Determine the [x, y] coordinate at the center of the cell enclosing the given text.  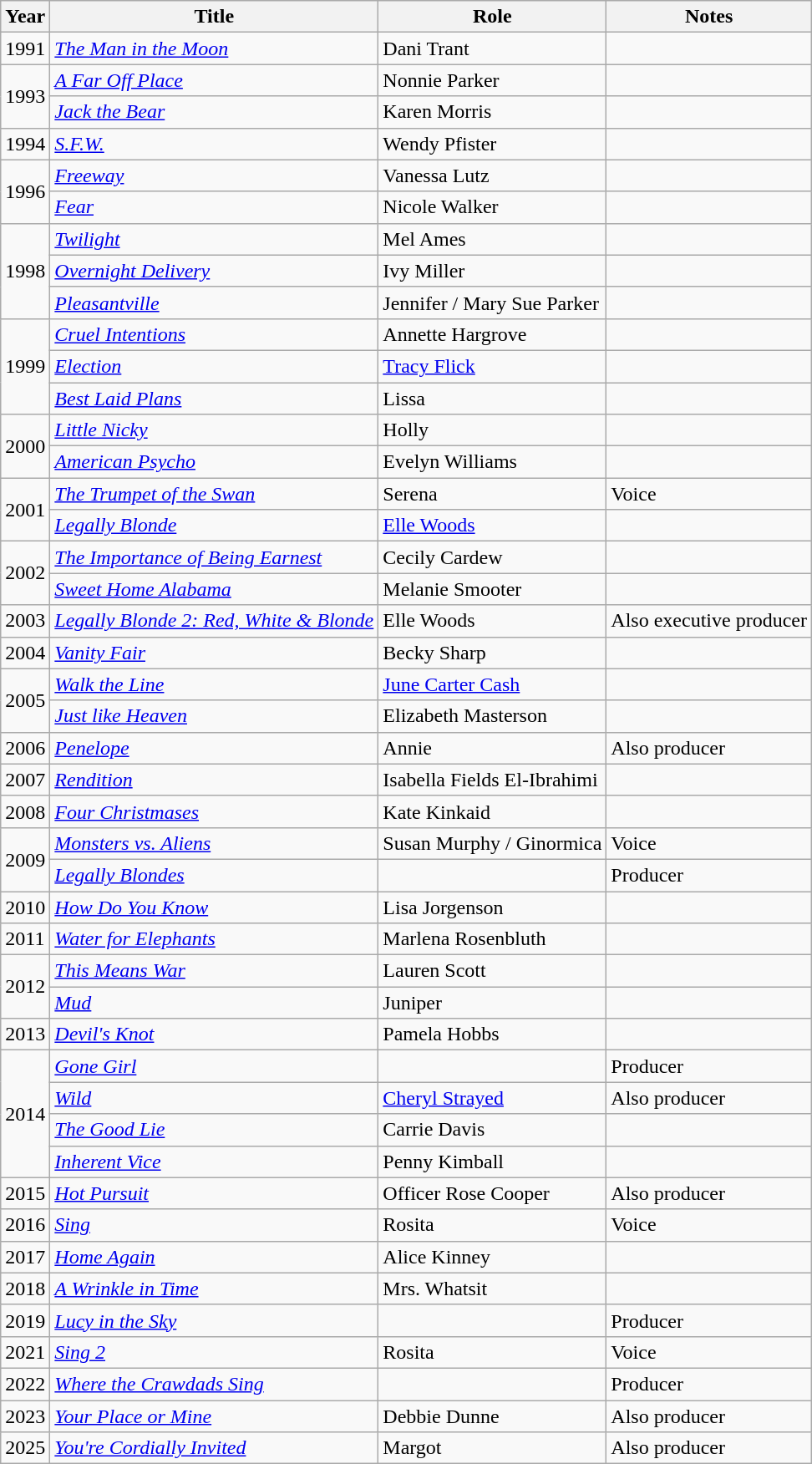
Cruel Intentions [214, 334]
Penelope [214, 748]
2016 [25, 1225]
Wild [214, 1098]
Mel Ames [493, 239]
Hot Pursuit [214, 1193]
Cecily Cardew [493, 557]
Lissa [493, 399]
2004 [25, 653]
Sing [214, 1225]
American Psycho [214, 462]
Holly [493, 430]
Vanessa Lutz [493, 175]
Serena [493, 494]
Where the Crawdads Sing [214, 1384]
1999 [25, 366]
1993 [25, 96]
Freeway [214, 175]
Tracy Flick [493, 366]
Little Nicky [214, 430]
You're Cordially Invited [214, 1448]
Evelyn Williams [493, 462]
The Man in the Moon [214, 48]
Monsters vs. Aliens [214, 843]
Carrie Davis [493, 1130]
Cheryl Strayed [493, 1098]
Pamela Hobbs [493, 1034]
Pleasantville [214, 302]
Alice Kinney [493, 1257]
Sweet Home Alabama [214, 589]
Marlena Rosenbluth [493, 939]
Juniper [493, 1003]
Lauren Scott [493, 971]
Debbie Dunne [493, 1416]
The Trumpet of the Swan [214, 494]
How Do You Know [214, 907]
1991 [25, 48]
Rendition [214, 780]
Jennifer / Mary Sue Parker [493, 302]
Your Place or Mine [214, 1416]
2019 [25, 1320]
Kate Kinkaid [493, 811]
Becky Sharp [493, 653]
Four Christmases [214, 811]
2002 [25, 573]
Lisa Jorgenson [493, 907]
Penny Kimball [493, 1162]
A Wrinkle in Time [214, 1289]
Mrs. Whatsit [493, 1289]
Isabella Fields El-Ibrahimi [493, 780]
2006 [25, 748]
Officer Rose Cooper [493, 1193]
Elizabeth Masterson [493, 716]
Twilight [214, 239]
Nonnie Parker [493, 80]
Annie [493, 748]
Inherent Vice [214, 1162]
The Importance of Being Earnest [214, 557]
June Carter Cash [493, 684]
Jack the Bear [214, 112]
Annette Hargrove [493, 334]
Legally Blonde 2: Red, White & Blonde [214, 621]
Just like Heaven [214, 716]
Vanity Fair [214, 653]
Fear [214, 207]
Role [493, 17]
2021 [25, 1352]
Karen Morris [493, 112]
Walk the Line [214, 684]
2012 [25, 987]
2025 [25, 1448]
2000 [25, 446]
Devil's Knot [214, 1034]
Gone Girl [214, 1066]
Notes [709, 17]
Melanie Smooter [493, 589]
Nicole Walker [493, 207]
1998 [25, 271]
2014 [25, 1114]
Dani Trant [493, 48]
2018 [25, 1289]
Best Laid Plans [214, 399]
2017 [25, 1257]
1994 [25, 144]
Year [25, 17]
2011 [25, 939]
2013 [25, 1034]
The Good Lie [214, 1130]
Sing 2 [214, 1352]
Overnight Delivery [214, 271]
Legally Blonde [214, 526]
Margot [493, 1448]
Ivy Miller [493, 271]
2010 [25, 907]
Mud [214, 1003]
2005 [25, 700]
2003 [25, 621]
1996 [25, 191]
Wendy Pfister [493, 144]
Water for Elephants [214, 939]
Legally Blondes [214, 875]
Susan Murphy / Ginormica [493, 843]
2008 [25, 811]
A Far Off Place [214, 80]
S.F.W. [214, 144]
2001 [25, 510]
2022 [25, 1384]
Lucy in the Sky [214, 1320]
2009 [25, 859]
Election [214, 366]
Title [214, 17]
2023 [25, 1416]
Home Again [214, 1257]
2015 [25, 1193]
This Means War [214, 971]
Also executive producer [709, 621]
2007 [25, 780]
